Provide the [x, y] coordinate of the cell's center where the given text is located.  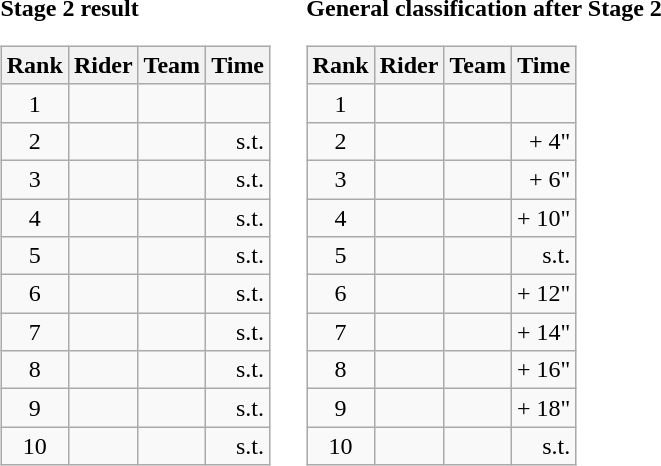
+ 12" [543, 294]
+ 6" [543, 179]
+ 4" [543, 141]
+ 18" [543, 408]
+ 14" [543, 332]
+ 10" [543, 217]
+ 16" [543, 370]
